Output the (x, y) coordinate of the center of the cell containing the given text.  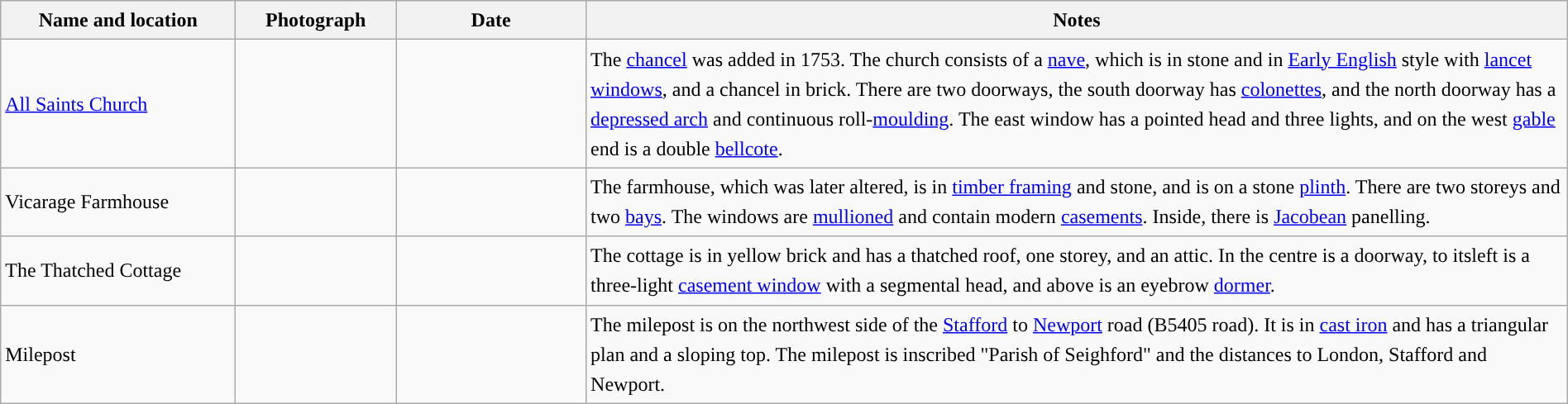
Milepost (118, 354)
Date (491, 20)
All Saints Church (118, 104)
Notes (1077, 20)
The Thatched Cottage (118, 271)
Name and location (118, 20)
Vicarage Farmhouse (118, 202)
Photograph (316, 20)
